Search for the cell housing the specified text and yield its [X, Y] center coordinate. 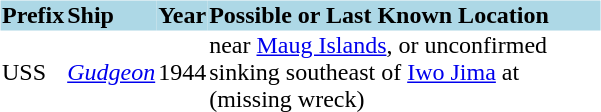
Year [182, 15]
Possible or Last Known Location [404, 15]
Prefix [32, 15]
Ship [112, 15]
